Pinpoint the cell where the given text exists, returning its [X, Y] midpoint coordinate. 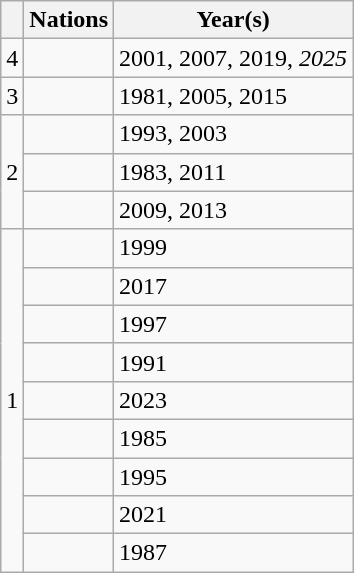
1997 [234, 324]
2 [12, 172]
4 [12, 58]
3 [12, 96]
1999 [234, 248]
1991 [234, 362]
Year(s) [234, 20]
1983, 2011 [234, 172]
2021 [234, 515]
1987 [234, 553]
1995 [234, 477]
1 [12, 400]
2001, 2007, 2019, 2025 [234, 58]
Nations [69, 20]
1981, 2005, 2015 [234, 96]
1985 [234, 438]
2009, 2013 [234, 210]
2023 [234, 400]
1993, 2003 [234, 134]
2017 [234, 286]
